For the text-containing cell, return its midpoint in (X, Y) coordinate format. 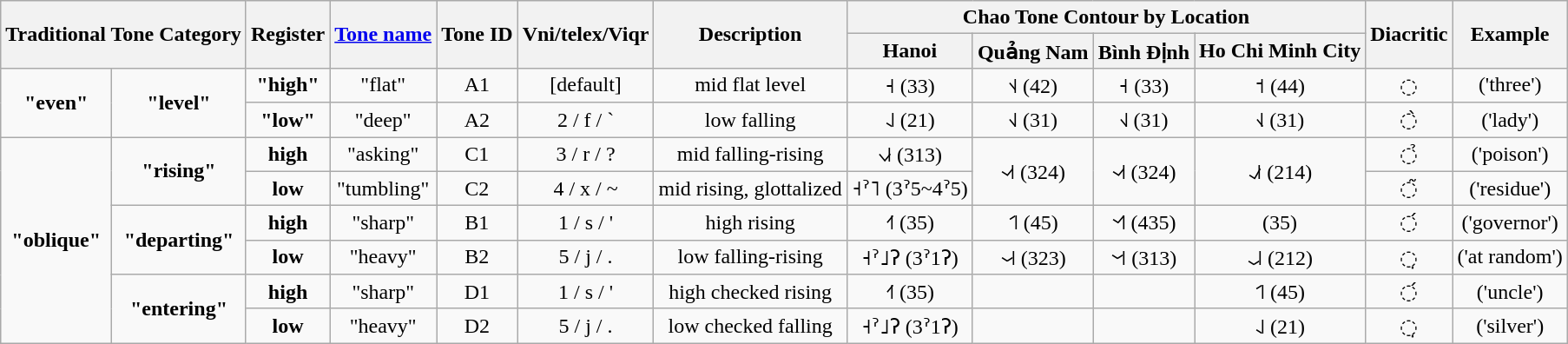
A1 (478, 85)
Chao Tone Contour by Location (1106, 17)
4 / x / ~ (585, 189)
('silver') (1510, 326)
˧˩˧ (313) (910, 155)
D1 (478, 292)
B1 (478, 223)
◌̉ (1409, 155)
Ho Chi Minh City (1280, 51)
('at random') (1510, 257)
˧˨˧ (323) (1033, 257)
Description (750, 35)
"even" (56, 103)
◌ (1409, 85)
"rising" (179, 172)
"flat" (384, 85)
high checked rising (750, 292)
"oblique" (56, 240)
Register (287, 35)
"deep" (384, 120)
Hanoi (910, 51)
3 / r / ? (585, 155)
Traditional Tone Category (123, 35)
high rising (750, 223)
"level" (179, 103)
˦˧˦ (313) (1143, 257)
('residue') (1510, 189)
Vni/telex/Viqr (585, 35)
◌̀ (1409, 120)
Tone ID (478, 35)
C2 (478, 189)
"entering" (179, 309)
mid falling-rising (750, 155)
mid flat level (750, 85)
A2 (478, 120)
low falling (750, 120)
[default] (585, 85)
"asking" (384, 155)
mid rising, glottalized (750, 189)
◌̃ (1409, 189)
Tone name (384, 35)
2 / f / ` (585, 120)
Bình Định (1143, 51)
˦ (44) (1280, 85)
Diacritic (1409, 35)
"departing" (179, 240)
('three') (1510, 85)
Example (1510, 35)
˦˨ (42) (1033, 85)
('lady') (1510, 120)
˦˧˥ (435) (1143, 223)
B2 (478, 257)
low checked falling (750, 326)
low falling-rising (750, 257)
˨˩˦ (214) (1280, 172)
"tumbling" (384, 189)
˨˩˨ (212) (1280, 257)
('uncle') (1510, 292)
D2 (478, 326)
('poison') (1510, 155)
"high" (287, 85)
"low" (287, 120)
Quảng Nam (1033, 51)
˧ˀ˥ (3ˀ5~4ˀ5) (910, 189)
(35) (1280, 223)
('governor') (1510, 223)
C1 (478, 155)
